Find where the given text appears and provide that cell's center as (X, Y) coordinate. 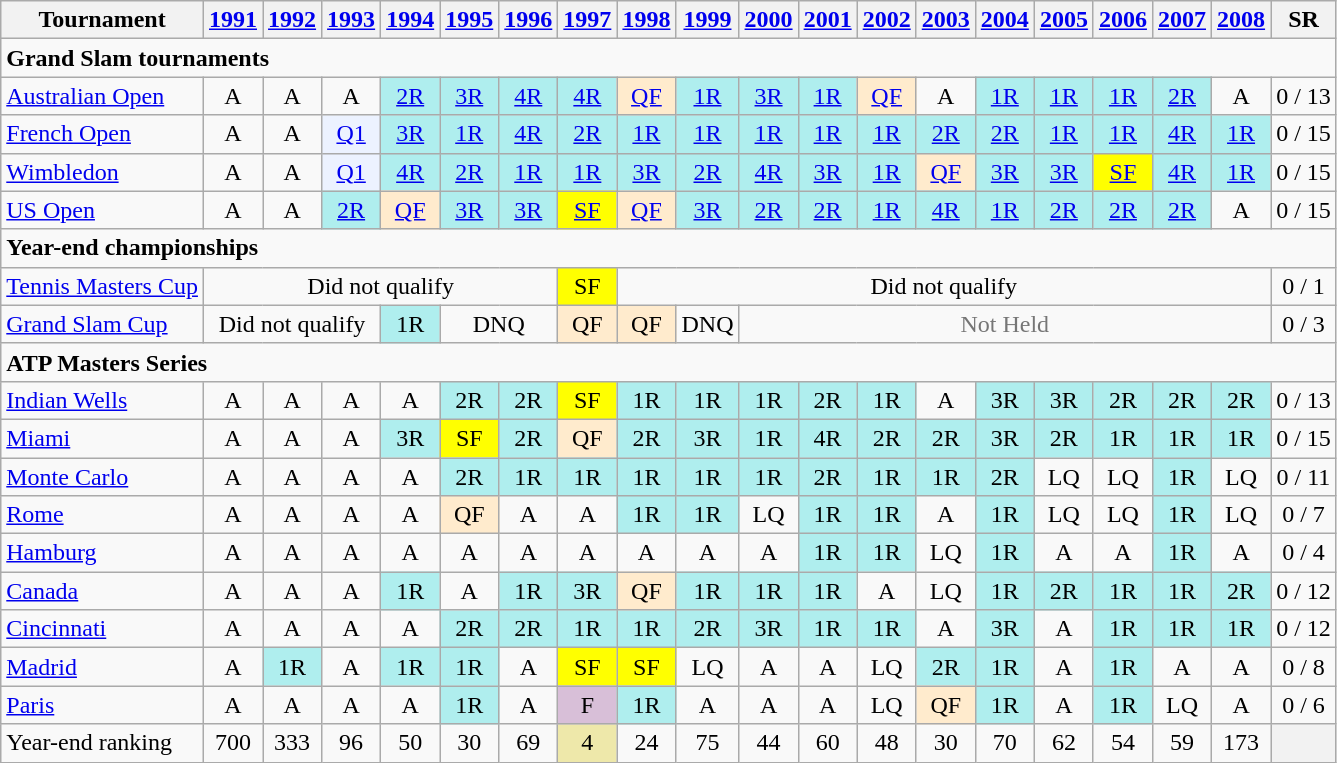
2007 (1182, 20)
60 (828, 743)
2003 (946, 20)
1994 (410, 20)
SR (1304, 20)
Tournament (102, 20)
44 (768, 743)
US Open (102, 210)
1997 (588, 20)
1995 (470, 20)
Not Held (1005, 324)
2008 (1242, 20)
0 / 1 (1304, 286)
Year-end championships (669, 248)
2004 (1004, 20)
2000 (768, 20)
24 (646, 743)
48 (886, 743)
Monte Carlo (102, 477)
Australian Open (102, 96)
1998 (646, 20)
Cincinnati (102, 629)
Canada (102, 591)
62 (1064, 743)
Miami (102, 438)
2005 (1064, 20)
2001 (828, 20)
54 (1122, 743)
Year-end ranking (102, 743)
700 (232, 743)
0 / 11 (1304, 477)
Hamburg (102, 553)
173 (1242, 743)
Indian Wells (102, 400)
F (588, 705)
Madrid (102, 667)
Wimbledon (102, 172)
69 (528, 743)
96 (352, 743)
0 / 6 (1304, 705)
2002 (886, 20)
French Open (102, 134)
0 / 3 (1304, 324)
1992 (292, 20)
1996 (528, 20)
1991 (232, 20)
Rome (102, 515)
Grand Slam Cup (102, 324)
0 / 8 (1304, 667)
1993 (352, 20)
0 / 4 (1304, 553)
Paris (102, 705)
2006 (1122, 20)
50 (410, 743)
ATP Masters Series (669, 362)
1999 (708, 20)
75 (708, 743)
333 (292, 743)
59 (1182, 743)
Tennis Masters Cup (102, 286)
4 (588, 743)
70 (1004, 743)
Grand Slam tournaments (669, 58)
0 / 7 (1304, 515)
